Return (X, Y) of the center of cell containing provided text 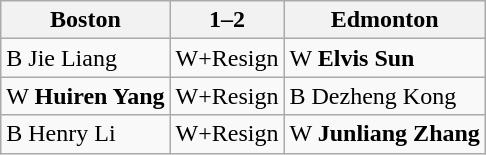
Boston (86, 20)
1–2 (227, 20)
W Junliang Zhang (384, 134)
B Dezheng Kong (384, 96)
W Elvis Sun (384, 58)
B Henry Li (86, 134)
B Jie Liang (86, 58)
Edmonton (384, 20)
W Huiren Yang (86, 96)
